Locate the cell with the specified text and output its (X, Y) center coordinate. 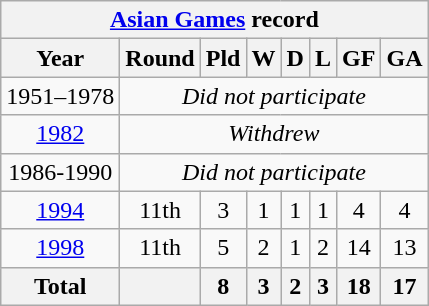
17 (404, 286)
14 (359, 248)
Asian Games record (214, 20)
Withdrew (274, 134)
GF (359, 58)
Round (160, 58)
Year (60, 58)
13 (404, 248)
Pld (223, 58)
1986-1990 (60, 172)
D (295, 58)
1994 (60, 210)
GA (404, 58)
Total (60, 286)
W (264, 58)
18 (359, 286)
1998 (60, 248)
1951–1978 (60, 96)
8 (223, 286)
L (322, 58)
5 (223, 248)
1982 (60, 134)
